For the text-containing cell, return its midpoint in [X, Y] coordinate format. 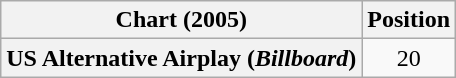
Position [409, 20]
US Alternative Airplay (Billboard) [182, 58]
20 [409, 58]
Chart (2005) [182, 20]
